Return the (x, y) coordinate for the center point of the cell that contains the specified text.  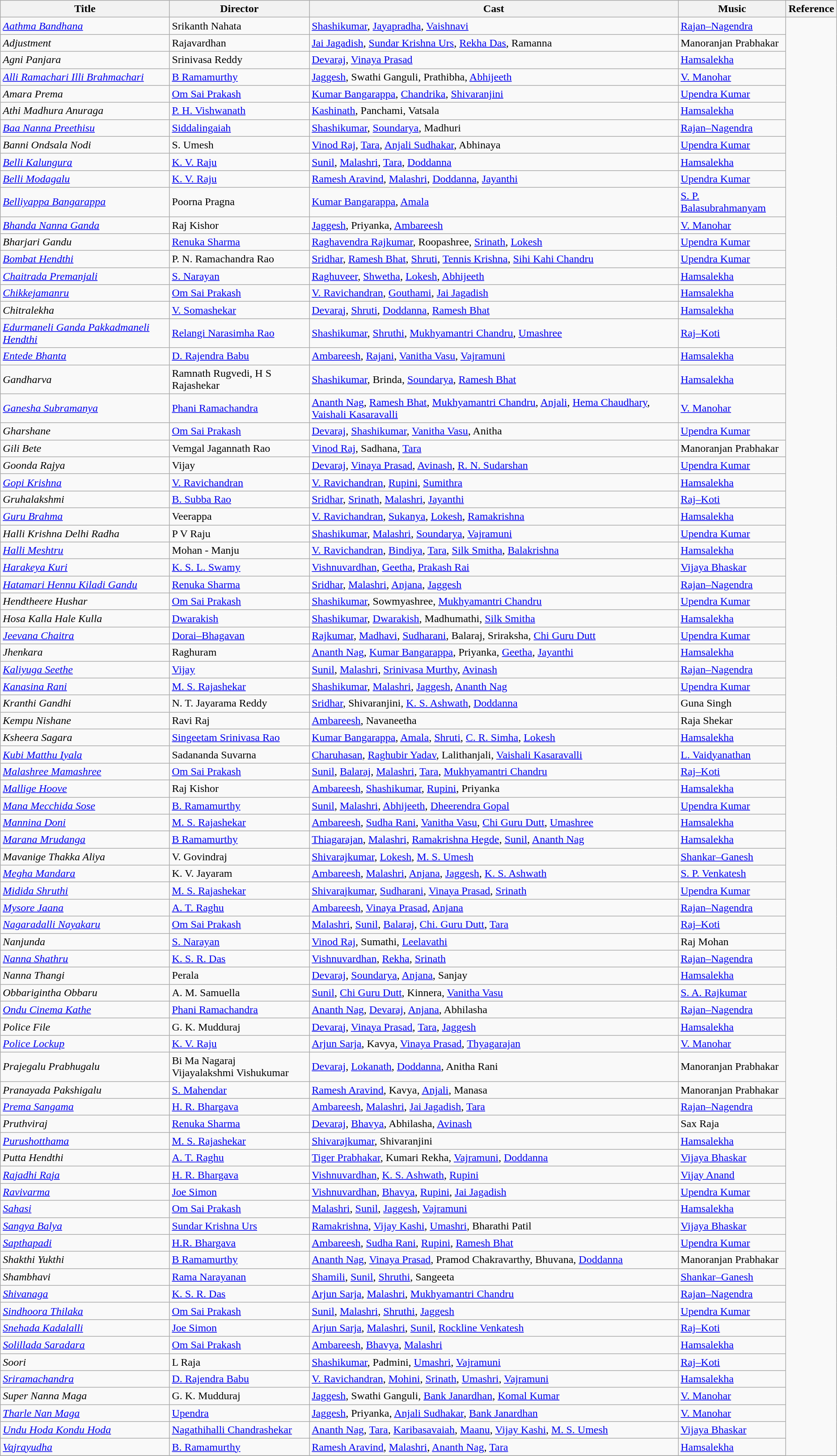
Hendtheere Hushar (85, 602)
Prema Sangama (85, 1107)
Kubi Matthu Iyala (85, 754)
Jaggesh, Swathi Ganguli, Prathibha, Abhijeeth (494, 77)
Kaliyuga Seethe (85, 669)
L. Vaidyanathan (732, 754)
B. Subba Rao (240, 499)
Vishnuvardhan, Bhavya, Rupini, Jai Jagadish (494, 1192)
Ambareesh, Navaneetha (494, 720)
Raja Shekar (732, 720)
N. T. Jayarama Reddy (240, 703)
Ananth Nag, Vinaya Prasad, Pramod Chakravarthy, Bhuvana, Doddanna (494, 1260)
Shashikumar, Soundarya, Madhuri (494, 128)
Police Lockup (85, 1044)
L Raja (240, 1362)
Athi Madhura Anuraga (85, 111)
Raghuram (240, 652)
Sriramachandra (85, 1379)
Kanasina Rani (85, 686)
Undu Hoda Kondu Hoda (85, 1430)
Chitralekha (85, 310)
Vinod Raj, Sumathi, Leelavathi (494, 942)
Mysore Jaana (85, 908)
Putta Hendthi (85, 1158)
Jai Jagadish, Sundar Krishna Urs, Rekha Das, Ramanna (494, 43)
Mohan - Manju (240, 551)
Devaraj, Shashikumar, Vanitha Vasu, Anitha (494, 431)
Gandharva (85, 379)
Devaraj, Lokanath, Doddanna, Anitha Rani (494, 1066)
Belli Modagalu (85, 179)
Jeevana Chaitra (85, 635)
Ambareesh, Malashri, Jai Jagadish, Tara (494, 1107)
Shashikumar, Dwarakish, Madhumathi, Silk Smitha (494, 619)
Shivanaga (85, 1294)
Dorai–Bhagavan (240, 635)
Sunil, Malashri, Srinivasa Murthy, Avinash (494, 669)
Arjun Sarja, Kavya, Vinaya Prasad, Thyagarajan (494, 1044)
Shashikumar, Padmini, Umashri, Vajramuni (494, 1362)
Police File (85, 1027)
S. Umesh (240, 145)
Gruhalakshmi (85, 499)
Title (85, 9)
Megha Mandara (85, 874)
Malashri, Sunil, Balaraj, Chi. Guru Dutt, Tara (494, 925)
Shashikumar, Sowmyashree, Mukhyamantri Chandru (494, 602)
V. Ravichandran, Mohini, Srinath, Umashri, Vajramuni (494, 1379)
Vijay Anand (732, 1175)
Guru Brahma (85, 516)
S. P. Venkatesh (732, 874)
Rajavardhan (240, 43)
Jhenkara (85, 652)
Bi Ma Nagaraj Vijayalakshmi Vishukumar (240, 1066)
Vinod Raj, Sadhana, Tara (494, 448)
S. A. Rajkumar (732, 993)
Vishnuvardhan, Rekha, Srinath (494, 959)
V. Govindraj (240, 857)
Ananth Nag, Ramesh Bhat, Mukhyamantri Chandru, Anjali, Hema Chaudhary, Vaishali Kasaravalli (494, 408)
Obbarigintha Obbaru (85, 993)
Vishnuvardhan, K. S. Ashwath, Rupini (494, 1175)
Shakthi Yukthi (85, 1260)
Kumar Bangarappa, Amala, Shruti, C. R. Simha, Lokesh (494, 737)
Shivarajkumar, Shivaranjini (494, 1141)
Sunil, Chi Guru Dutt, Kinnera, Vanitha Vasu (494, 993)
Rama Narayanan (240, 1277)
Raghavendra Rajkumar, Roopashree, Srinath, Lokesh (494, 242)
Malashree Mamashree (85, 771)
Sundar Krishna Urs (240, 1226)
Bombat Hendthi (85, 259)
Aathma Bandhana (85, 26)
Sahasi (85, 1209)
Sangya Balya (85, 1226)
Agni Panjara (85, 60)
Sindhoora Thilaka (85, 1311)
Sax Raja (732, 1124)
Shashikumar, Jayapradha, Vaishnavi (494, 26)
Amara Prema (85, 94)
Jaggesh, Priyanka, Ambareesh (494, 225)
Sadananda Suvarna (240, 754)
Devaraj, Shruti, Doddanna, Ramesh Bhat (494, 310)
Goonda Rajya (85, 465)
A. M. Samuella (240, 993)
Sridhar, Malashri, Anjana, Jaggesh (494, 585)
Halli Krishna Delhi Radha (85, 533)
Ambareesh, Shashikumar, Rupini, Priyanka (494, 788)
Mavanige Thakka Aliya (85, 857)
Shashikumar, Brinda, Soundarya, Ramesh Bhat (494, 379)
P. H. Vishwanath (240, 111)
Sridhar, Shivaranjini, K. S. Ashwath, Doddanna (494, 703)
Kashinath, Panchami, Vatsala (494, 111)
Sapthapadi (85, 1243)
Bharjari Gandu (85, 242)
Chaitrada Premanjali (85, 276)
Nanna Shathru (85, 959)
Shashikumar, Malashri, Soundarya, Vajramuni (494, 533)
Ambareesh, Sudha Rani, Rupini, Ramesh Bhat (494, 1243)
S. P. Balasubrahmanyam (732, 202)
Gopi Krishna (85, 482)
V. Ravichandran, Bindiya, Tara, Silk Smitha, Balakrishna (494, 551)
Jaggesh, Swathi Ganguli, Bank Janardhan, Komal Kumar (494, 1396)
Malashri, Sunil, Jaggesh, Vajramuni (494, 1209)
P V Raju (240, 533)
Ambareesh, Malashri, Anjana, Jaggesh, K. S. Ashwath (494, 874)
Cast (494, 9)
Ksheera Sagara (85, 737)
Singeetam Srinivasa Rao (240, 737)
Soori (85, 1362)
Devaraj, Soundarya, Anjana, Sanjay (494, 976)
Nanna Thangi (85, 976)
Pranayada Pakshigalu (85, 1090)
Charuhasan, Raghubir Yadav, Lalithanjali, Vaishali Kasaravalli (494, 754)
Sunil, Malashri, Tara, Doddanna (494, 162)
Shivarajkumar, Lokesh, M. S. Umesh (494, 857)
Edurmaneli Ganda Pakkadmaneli Hendthi (85, 333)
Shivarajkumar, Sudharani, Vinaya Prasad, Srinath (494, 891)
Pruthviraj (85, 1124)
Chikkejamanru (85, 293)
Shambhavi (85, 1277)
Sunil, Balaraj, Malashri, Tara, Mukhyamantri Chandru (494, 771)
Veerappa (240, 516)
S. Mahendar (240, 1090)
Kumar Bangarappa, Chandrika, Shivaranjini (494, 94)
H.R. Bhargava (240, 1243)
Ananth Nag, Kumar Bangarappa, Priyanka, Geetha, Jayanthi (494, 652)
Rajadhi Raja (85, 1175)
Entede Bhanta (85, 356)
Ramesh Aravind, Kavya, Anjali, Manasa (494, 1090)
Adjustment (85, 43)
Relangi Narasimha Rao (240, 333)
Raj Mohan (732, 942)
Ananth Nag, Devaraj, Anjana, Abhilasha (494, 1010)
Hosa Kalla Hale Kulla (85, 619)
Reference (811, 9)
Bhanda Nanna Ganda (85, 225)
Midida Shruthi (85, 891)
Alli Ramachari Illi Brahmachari (85, 77)
Hatamari Hennu Kiladi Gandu (85, 585)
Kempu Nishane (85, 720)
Ramesh Aravind, Malashri, Doddanna, Jayanthi (494, 179)
Gili Bete (85, 448)
Sunil, Malashri, Abhijeeth, Dheerendra Gopal (494, 806)
Ambareesh, Sudha Rani, Vanitha Vasu, Chi Guru Dutt, Umashree (494, 823)
Ramakrishna, Vijay Kashi, Umashri, Bharathi Patil (494, 1226)
Shashikumar, Malashri, Jaggesh, Ananth Nag (494, 686)
Devaraj, Vinaya Prasad (494, 60)
Ambareesh, Bhavya, Malashri (494, 1345)
Solillada Saradara (85, 1345)
Marana Mrudanga (85, 840)
Vajrayudha (85, 1447)
P. N. Ramachandra Rao (240, 259)
Vinod Raj, Tara, Anjali Sudhakar, Abhinaya (494, 145)
Rajkumar, Madhavi, Sudharani, Balaraj, Sriraksha, Chi Guru Dutt (494, 635)
Ravi Raj (240, 720)
Nanjunda (85, 942)
V. Ravichandran, Rupini, Sumithra (494, 482)
Mannina Doni (85, 823)
Vemgal Jagannath Rao (240, 448)
Ramesh Aravind, Malashri, Ananth Nag, Tara (494, 1447)
Belliyappa Bangarappa (85, 202)
Prajegalu Prabhugalu (85, 1066)
Belli Kalungura (85, 162)
Kranthi Gandhi (85, 703)
V. Somashekar (240, 310)
Tharle Nan Maga (85, 1413)
Arjun Sarja, Malashri, Sunil, Rockline Venkatesh (494, 1328)
Sridhar, Srinath, Malashri, Jayanthi (494, 499)
Snehada Kadalalli (85, 1328)
Director (240, 9)
Ambareesh, Vinaya Prasad, Anjana (494, 908)
Srinivasa Reddy (240, 60)
K. S. L. Swamy (240, 568)
Thiagarajan, Malashri, Ramakrishna Hegde, Sunil, Ananth Nag (494, 840)
Perala (240, 976)
Ambareesh, Rajani, Vanitha Vasu, Vajramuni (494, 356)
Arjun Sarja, Malashri, Mukhyamantri Chandru (494, 1294)
Devaraj, Bhavya, Abhilasha, Avinash (494, 1124)
V. Ravichandran (240, 482)
Dwarakish (240, 619)
Mana Mecchida Sose (85, 806)
Devaraj, Vinaya Prasad, Avinash, R. N. Sudarshan (494, 465)
Ganesha Subramanya (85, 408)
Gharshane (85, 431)
Ananth Nag, Tara, Karibasavaiah, Maanu, Vijay Kashi, M. S. Umesh (494, 1430)
Sunil, Malashri, Shruthi, Jaggesh (494, 1311)
Jaggesh, Priyanka, Anjali Sudhakar, Bank Janardhan (494, 1413)
Purushotthama (85, 1141)
Devaraj, Vinaya Prasad, Tara, Jaggesh (494, 1027)
Sridhar, Ramesh Bhat, Shruti, Tennis Krishna, Sihi Kahi Chandru (494, 259)
Shashikumar, Shruthi, Mukhyamantri Chandru, Umashree (494, 333)
Ravivarma (85, 1192)
V. Ravichandran, Sukanya, Lokesh, Ramakrishna (494, 516)
Shamili, Sunil, Shruthi, Sangeeta (494, 1277)
Guna Singh (732, 703)
K. V. Jayaram (240, 874)
Poorna Pragna (240, 202)
Upendra (240, 1413)
Vishnuvardhan, Geetha, Prakash Rai (494, 568)
Siddalingaiah (240, 128)
Halli Meshtru (85, 551)
Mallige Hoove (85, 788)
Harakeya Kuri (85, 568)
Banni Ondsala Nodi (85, 145)
Nagaradalli Nayakaru (85, 925)
Super Nanna Maga (85, 1396)
V. Ravichandran, Gouthami, Jai Jagadish (494, 293)
Srikanth Nahata (240, 26)
Nagathihalli Chandrashekar (240, 1430)
Baa Nanna Preethisu (85, 128)
Kumar Bangarappa, Amala (494, 202)
Raghuveer, Shwetha, Lokesh, Abhijeeth (494, 276)
Music (732, 9)
Tiger Prabhakar, Kumari Rekha, Vajramuni, Doddanna (494, 1158)
Ondu Cinema Kathe (85, 1010)
Ramnath Rugvedi, H S Rajashekar (240, 379)
